Find where the given text appears and provide that cell's center as [x, y] coordinate. 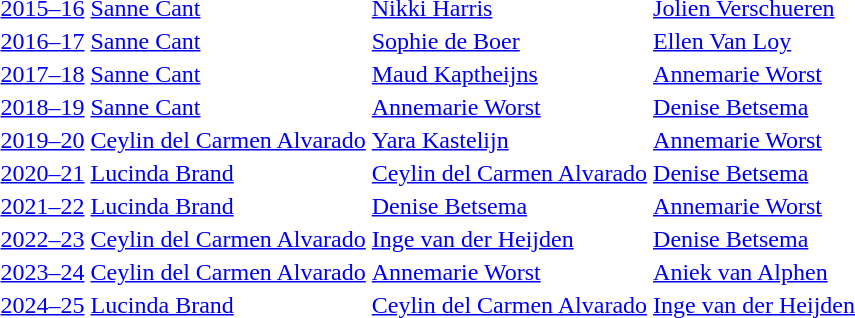
Sophie de Boer [509, 41]
Denise Betsema [509, 206]
Maud Kaptheijns [509, 74]
Inge van der Heijden [509, 239]
Yara Kastelijn [509, 140]
